Determine the (x, y) coordinate at the center of the cell enclosing the given text.  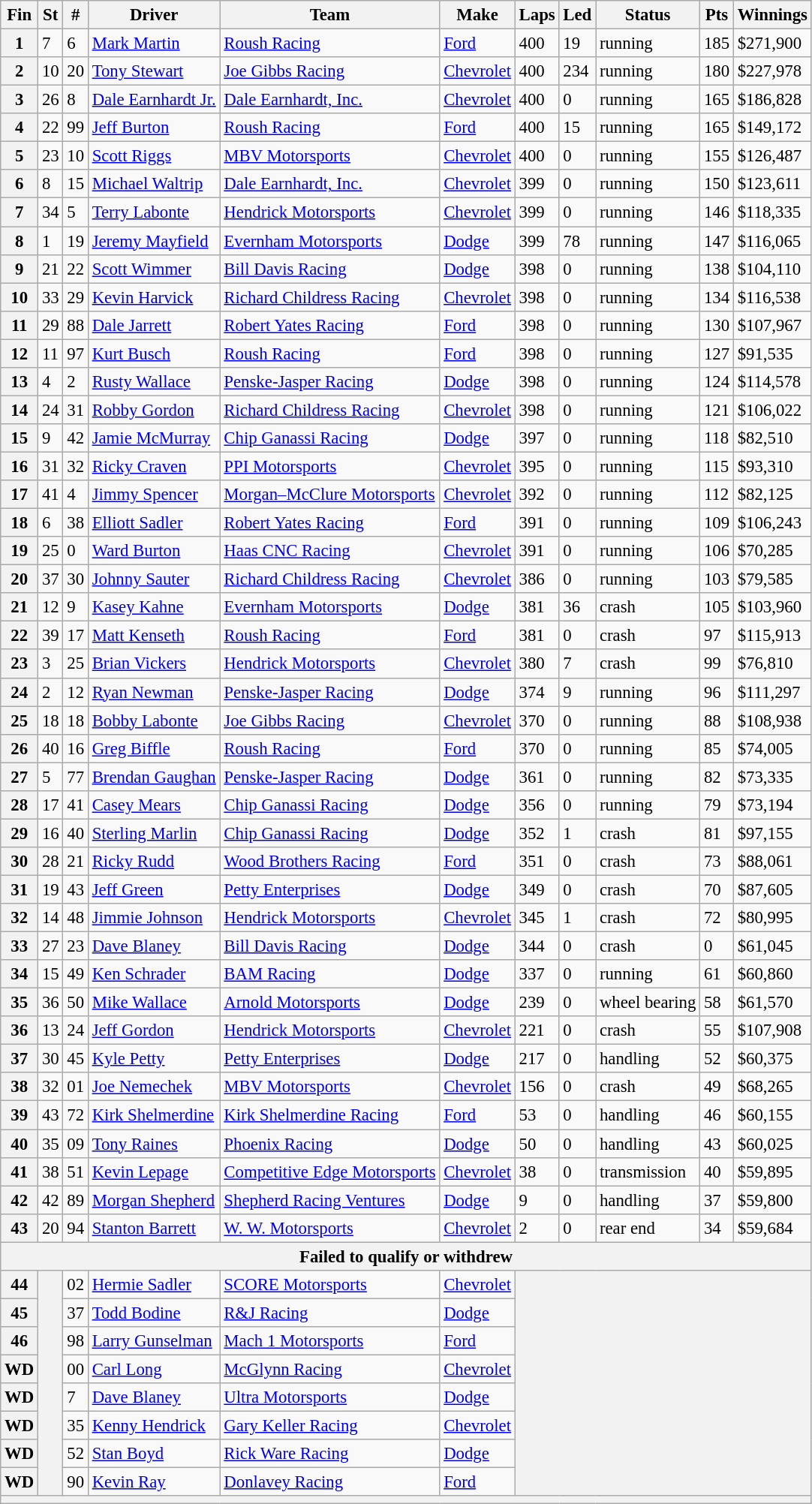
Gary Keller Racing (330, 1426)
Larry Gunselman (154, 1341)
82 (717, 777)
Matt Kenseth (154, 636)
Terry Labonte (154, 212)
Johnny Sauter (154, 579)
Elliott Sadler (154, 523)
Hermie Sadler (154, 1285)
380 (537, 664)
Ward Burton (154, 551)
Robby Gordon (154, 410)
Ultra Motorsports (330, 1397)
Kyle Petty (154, 1059)
115 (717, 466)
$91,535 (772, 353)
$60,375 (772, 1059)
Mark Martin (154, 44)
345 (537, 918)
150 (717, 184)
Brendan Gaughan (154, 777)
156 (537, 1087)
$74,005 (772, 748)
98 (75, 1341)
374 (537, 692)
$271,900 (772, 44)
109 (717, 523)
Greg Biffle (154, 748)
79 (717, 805)
155 (717, 156)
$186,828 (772, 100)
Kevin Harvick (154, 297)
Scott Riggs (154, 156)
352 (537, 833)
Haas CNC Racing (330, 551)
$107,967 (772, 325)
78 (578, 241)
Morgan–McClure Motorsports (330, 495)
351 (537, 862)
105 (717, 607)
Michael Waltrip (154, 184)
$73,194 (772, 805)
Jamie McMurray (154, 438)
St (51, 15)
134 (717, 297)
Morgan Shepherd (154, 1200)
Stan Boyd (154, 1454)
$93,310 (772, 466)
146 (717, 212)
$70,285 (772, 551)
55 (717, 1030)
Kurt Busch (154, 353)
BAM Racing (330, 974)
Failed to qualify or withdrew (407, 1256)
Scott Wimmer (154, 269)
85 (717, 748)
$82,125 (772, 495)
349 (537, 889)
Ken Schrader (154, 974)
Pts (717, 15)
Rick Ware Racing (330, 1454)
94 (75, 1228)
$76,810 (772, 664)
61 (717, 974)
$104,110 (772, 269)
124 (717, 382)
121 (717, 410)
392 (537, 495)
$111,297 (772, 692)
Jeff Burton (154, 128)
180 (717, 71)
397 (537, 438)
130 (717, 325)
337 (537, 974)
44 (20, 1285)
Joe Nemechek (154, 1087)
$118,335 (772, 212)
$107,908 (772, 1030)
09 (75, 1144)
127 (717, 353)
$106,022 (772, 410)
77 (75, 777)
R&J Racing (330, 1313)
Status (648, 15)
$60,025 (772, 1144)
$227,978 (772, 71)
$106,243 (772, 523)
Sterling Marlin (154, 833)
$88,061 (772, 862)
$79,585 (772, 579)
$80,995 (772, 918)
Donlavey Racing (330, 1482)
Arnold Motorsports (330, 1003)
Led (578, 15)
Mike Wallace (154, 1003)
Kasey Kahne (154, 607)
$87,605 (772, 889)
$149,172 (772, 128)
Kevin Ray (154, 1482)
$59,684 (772, 1228)
$126,487 (772, 156)
Tony Raines (154, 1144)
01 (75, 1087)
51 (75, 1172)
$114,578 (772, 382)
02 (75, 1285)
239 (537, 1003)
Laps (537, 15)
90 (75, 1482)
106 (717, 551)
$82,510 (772, 438)
transmission (648, 1172)
$116,538 (772, 297)
Mach 1 Motorsports (330, 1341)
96 (717, 692)
$103,960 (772, 607)
wheel bearing (648, 1003)
$60,860 (772, 974)
Dale Earnhardt Jr. (154, 100)
147 (717, 241)
103 (717, 579)
Ryan Newman (154, 692)
Kevin Lepage (154, 1172)
$68,265 (772, 1087)
00 (75, 1369)
Bobby Labonte (154, 720)
Driver (154, 15)
PPI Motorsports (330, 466)
Carl Long (154, 1369)
Brian Vickers (154, 664)
rear end (648, 1228)
Kenny Hendrick (154, 1426)
Casey Mears (154, 805)
SCORE Motorsports (330, 1285)
$123,611 (772, 184)
$97,155 (772, 833)
395 (537, 466)
112 (717, 495)
$59,895 (772, 1172)
Todd Bodine (154, 1313)
217 (537, 1059)
$73,335 (772, 777)
Kirk Shelmerdine (154, 1115)
Winnings (772, 15)
Shepherd Racing Ventures (330, 1200)
185 (717, 44)
$116,065 (772, 241)
Competitive Edge Motorsports (330, 1172)
81 (717, 833)
Jeff Green (154, 889)
48 (75, 918)
$60,155 (772, 1115)
Rusty Wallace (154, 382)
221 (537, 1030)
Stanton Barrett (154, 1228)
Kirk Shelmerdine Racing (330, 1115)
Tony Stewart (154, 71)
344 (537, 946)
$108,938 (772, 720)
McGlynn Racing (330, 1369)
58 (717, 1003)
234 (578, 71)
Jimmie Johnson (154, 918)
Dale Jarrett (154, 325)
356 (537, 805)
Make (477, 15)
53 (537, 1115)
Jeremy Mayfield (154, 241)
70 (717, 889)
Ricky Rudd (154, 862)
$61,045 (772, 946)
89 (75, 1200)
73 (717, 862)
Jimmy Spencer (154, 495)
Wood Brothers Racing (330, 862)
386 (537, 579)
138 (717, 269)
$115,913 (772, 636)
Ricky Craven (154, 466)
$61,570 (772, 1003)
$59,800 (772, 1200)
Jeff Gordon (154, 1030)
Phoenix Racing (330, 1144)
118 (717, 438)
# (75, 15)
Team (330, 15)
Fin (20, 15)
361 (537, 777)
W. W. Motorsports (330, 1228)
